Find where the given text appears and provide that cell's center as (X, Y) coordinate. 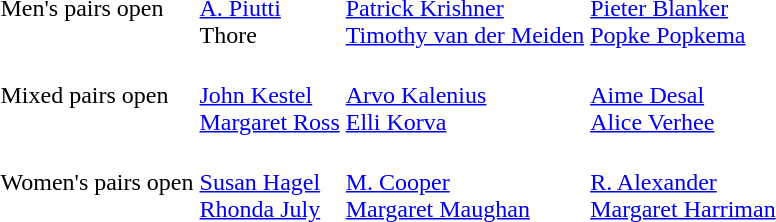
Arvo Kalenius Elli Korva (464, 95)
John Kestel Margaret Ross (270, 95)
